Provide the (x, y) coordinate of the cell's center where the given text is located.  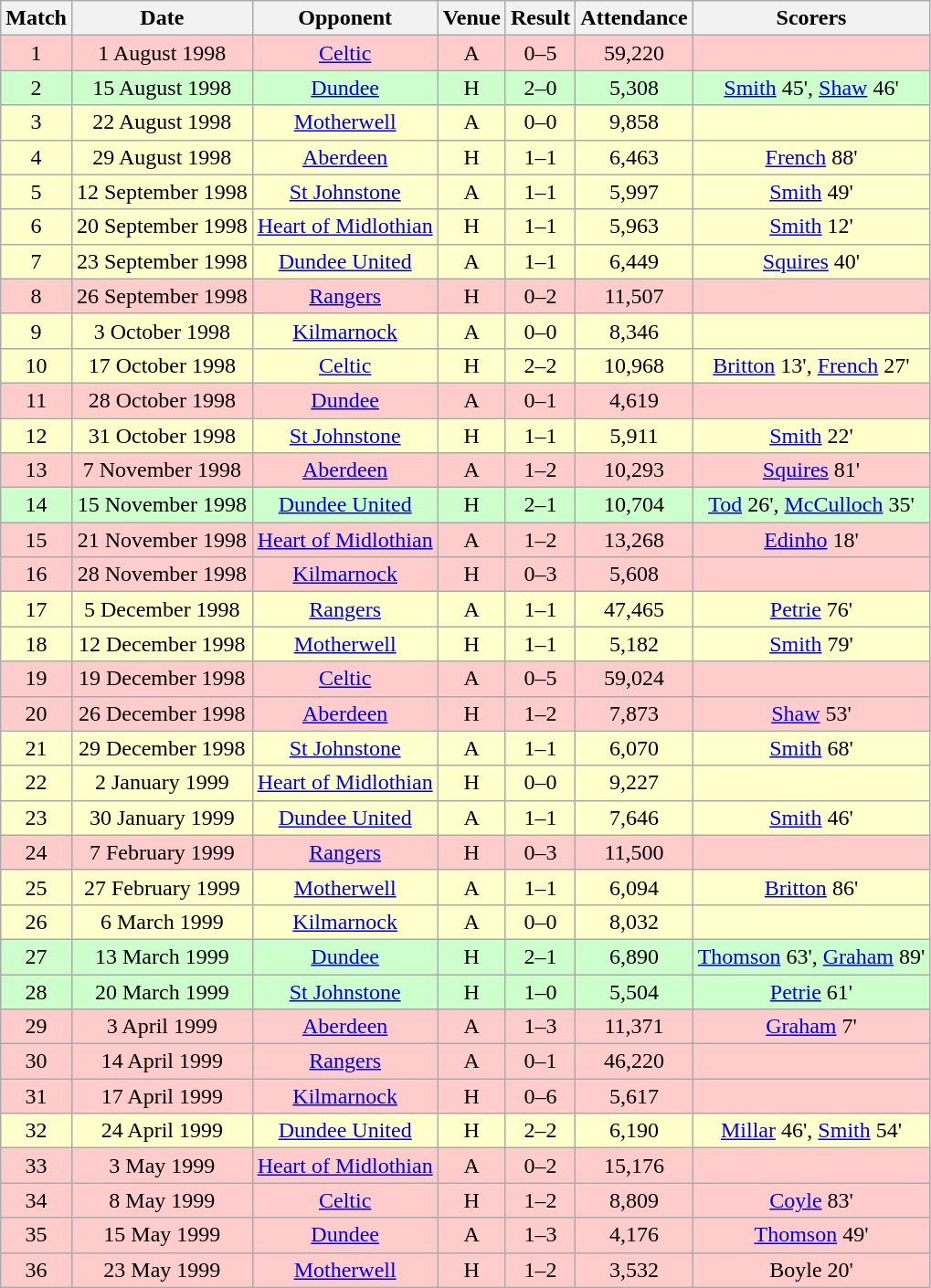
24 (37, 852)
23 (37, 818)
6,190 (634, 1131)
30 (37, 1061)
16 (37, 575)
7,646 (634, 818)
Boyle 20' (811, 1270)
11,507 (634, 296)
22 (37, 783)
18 (37, 644)
1 August 1998 (162, 53)
Scorers (811, 18)
23 September 1998 (162, 261)
3 April 1999 (162, 1027)
10 (37, 365)
Thomson 49' (811, 1235)
Smith 49' (811, 192)
7 (37, 261)
15 November 1998 (162, 505)
13 (37, 470)
13 March 1999 (162, 956)
31 October 1998 (162, 436)
Graham 7' (811, 1027)
Smith 46' (811, 818)
1 (37, 53)
15 May 1999 (162, 1235)
2–0 (540, 88)
59,220 (634, 53)
15,176 (634, 1166)
Smith 22' (811, 436)
9 (37, 331)
7 February 1999 (162, 852)
5 December 1998 (162, 609)
5,308 (634, 88)
10,704 (634, 505)
Britton 13', French 27' (811, 365)
27 (37, 956)
Edinho 18' (811, 540)
Millar 46', Smith 54' (811, 1131)
5,608 (634, 575)
25 (37, 887)
11,371 (634, 1027)
20 March 1999 (162, 991)
6,890 (634, 956)
Smith 68' (811, 748)
5,504 (634, 991)
3 October 1998 (162, 331)
28 (37, 991)
4 (37, 157)
4,619 (634, 400)
9,858 (634, 122)
5,997 (634, 192)
8 (37, 296)
8,809 (634, 1200)
59,024 (634, 679)
19 December 1998 (162, 679)
36 (37, 1270)
17 October 1998 (162, 365)
Match (37, 18)
8 May 1999 (162, 1200)
7,873 (634, 713)
34 (37, 1200)
5,617 (634, 1096)
Petrie 76' (811, 609)
6,463 (634, 157)
4,176 (634, 1235)
5,911 (634, 436)
23 May 1999 (162, 1270)
29 August 1998 (162, 157)
47,465 (634, 609)
28 October 1998 (162, 400)
Venue (471, 18)
27 February 1999 (162, 887)
21 (37, 748)
11,500 (634, 852)
15 August 1998 (162, 88)
11 (37, 400)
Coyle 83' (811, 1200)
12 December 1998 (162, 644)
Smith 79' (811, 644)
Smith 45', Shaw 46' (811, 88)
29 December 1998 (162, 748)
2 January 1999 (162, 783)
10,293 (634, 470)
5 (37, 192)
13,268 (634, 540)
6 March 1999 (162, 922)
46,220 (634, 1061)
Opponent (345, 18)
3 May 1999 (162, 1166)
6 (37, 227)
26 December 1998 (162, 713)
0–6 (540, 1096)
French 88' (811, 157)
30 January 1999 (162, 818)
Petrie 61' (811, 991)
3 (37, 122)
1–0 (540, 991)
5,182 (634, 644)
15 (37, 540)
8,346 (634, 331)
3,532 (634, 1270)
9,227 (634, 783)
6,449 (634, 261)
Date (162, 18)
29 (37, 1027)
Thomson 63', Graham 89' (811, 956)
31 (37, 1096)
Squires 40' (811, 261)
20 September 1998 (162, 227)
22 August 1998 (162, 122)
28 November 1998 (162, 575)
26 September 1998 (162, 296)
Shaw 53' (811, 713)
Attendance (634, 18)
33 (37, 1166)
20 (37, 713)
17 April 1999 (162, 1096)
14 April 1999 (162, 1061)
2 (37, 88)
21 November 1998 (162, 540)
5,963 (634, 227)
24 April 1999 (162, 1131)
26 (37, 922)
Smith 12' (811, 227)
Britton 86' (811, 887)
32 (37, 1131)
8,032 (634, 922)
12 September 1998 (162, 192)
17 (37, 609)
19 (37, 679)
6,094 (634, 887)
Tod 26', McCulloch 35' (811, 505)
7 November 1998 (162, 470)
12 (37, 436)
Result (540, 18)
14 (37, 505)
6,070 (634, 748)
35 (37, 1235)
10,968 (634, 365)
Squires 81' (811, 470)
